For the text-containing cell, return its midpoint in (x, y) coordinate format. 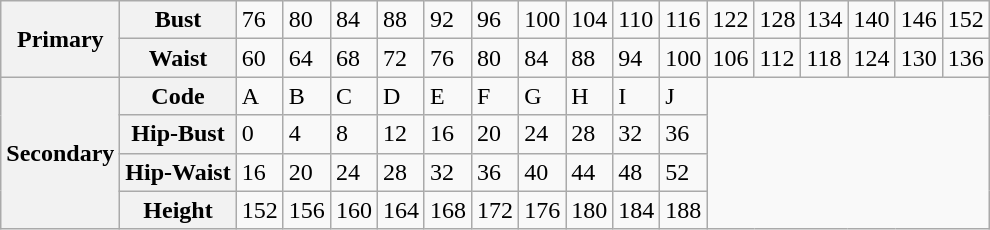
164 (400, 210)
40 (542, 172)
Hip-Waist (178, 172)
136 (966, 58)
I (636, 96)
Bust (178, 20)
60 (260, 58)
188 (684, 210)
160 (354, 210)
104 (590, 20)
Secondary (60, 153)
A (260, 96)
92 (448, 20)
F (496, 96)
44 (590, 172)
184 (636, 210)
G (542, 96)
128 (778, 20)
140 (872, 20)
48 (636, 172)
72 (400, 58)
4 (306, 134)
176 (542, 210)
146 (918, 20)
134 (824, 20)
112 (778, 58)
106 (730, 58)
116 (684, 20)
118 (824, 58)
Waist (178, 58)
180 (590, 210)
Height (178, 210)
172 (496, 210)
156 (306, 210)
94 (636, 58)
52 (684, 172)
0 (260, 134)
D (400, 96)
64 (306, 58)
Code (178, 96)
168 (448, 210)
B (306, 96)
12 (400, 134)
E (448, 96)
Primary (60, 39)
68 (354, 58)
122 (730, 20)
C (354, 96)
J (684, 96)
124 (872, 58)
8 (354, 134)
110 (636, 20)
96 (496, 20)
Hip-Bust (178, 134)
H (590, 96)
130 (918, 58)
